Identify which cell holds the provided text, then report its [X, Y] central coordinate. 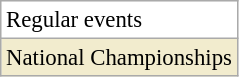
National Championships [120, 58]
Regular events [120, 20]
